Determine the [X, Y] coordinate at the center of the cell enclosing the given text.  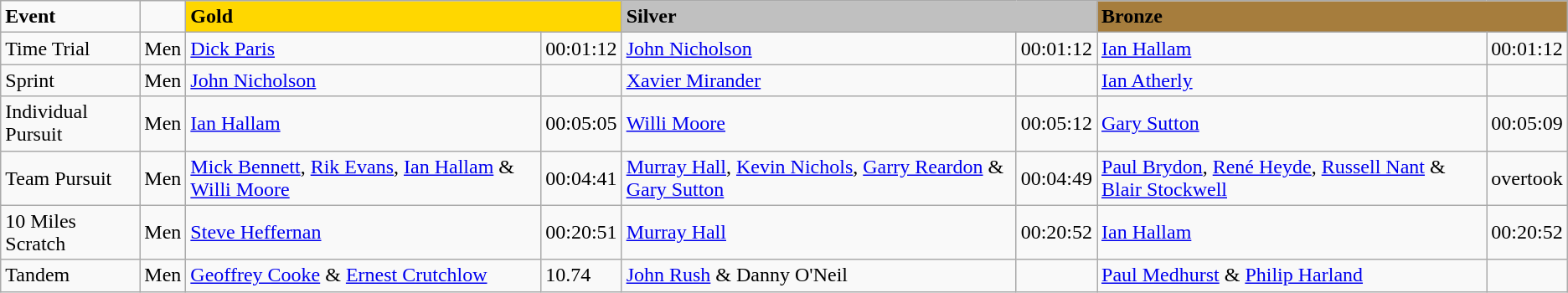
Sprint [70, 80]
Time Trial [70, 49]
Paul Brydon, René Heyde, Russell Nant & Blair Stockwell [1292, 177]
Willi Moore [819, 124]
Silver [859, 17]
Tandem [70, 275]
Individual Pursuit [70, 124]
Mick Bennett, Rik Evans, Ian Hallam & Willi Moore [364, 177]
Team Pursuit [70, 177]
10.74 [581, 275]
00:20:51 [581, 233]
Murray Hall, Kevin Nichols, Garry Reardon & Gary Sutton [819, 177]
John Rush & Danny O'Neil [819, 275]
Xavier Mirander [819, 80]
00:05:12 [1056, 124]
Steve Heffernan [364, 233]
Geoffrey Cooke & Ernest Crutchlow [364, 275]
Ian Atherly [1292, 80]
00:04:49 [1056, 177]
Dick Paris [364, 49]
Paul Medhurst & Philip Harland [1292, 275]
Event [70, 17]
Gary Sutton [1292, 124]
Bronze [1333, 17]
Gold [404, 17]
00:04:41 [581, 177]
overtook [1527, 177]
Murray Hall [819, 233]
10 Miles Scratch [70, 233]
00:05:09 [1527, 124]
00:05:05 [581, 124]
